Detect which cell encompasses the target text, then output its [x, y] center coordinate. 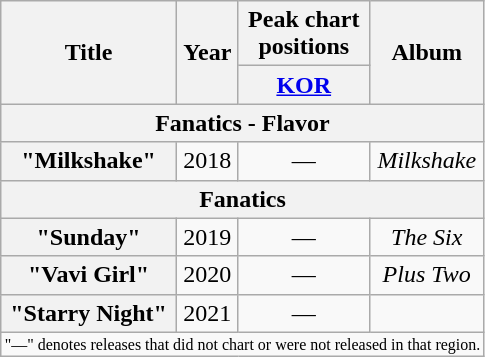
Title [89, 52]
Album [426, 52]
Year [207, 52]
"Starry Night" [89, 313]
Milkshake [426, 161]
Fanatics - Flavor [242, 123]
"Milkshake" [89, 161]
Fanatics [242, 199]
2019 [207, 237]
Peak chart positions [304, 34]
2021 [207, 313]
2020 [207, 275]
The Six [426, 237]
2018 [207, 161]
KOR [304, 85]
"Sunday" [89, 237]
Plus Two [426, 275]
"—" denotes releases that did not chart or were not released in that region. [242, 344]
"Vavi Girl" [89, 275]
